Pinpoint the cell where the given text exists, returning its [X, Y] midpoint coordinate. 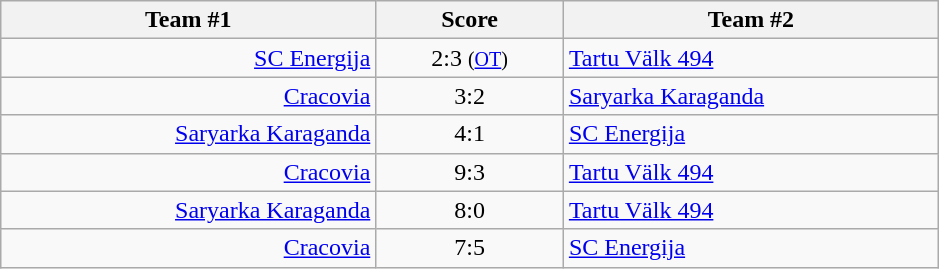
7:5 [470, 248]
Score [470, 20]
3:2 [470, 96]
8:0 [470, 210]
Team #2 [750, 20]
4:1 [470, 134]
Team #1 [188, 20]
2:3 (OT) [470, 58]
9:3 [470, 172]
